Output the (x, y) coordinate of the center of the cell containing the given text.  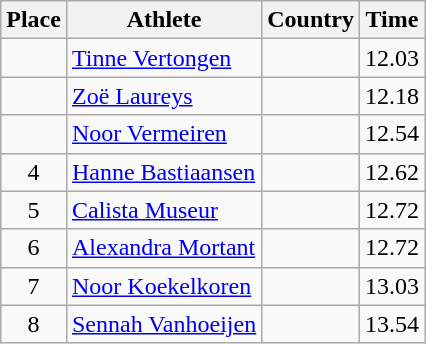
13.54 (392, 324)
Calista Museur (164, 210)
Hanne Bastiaansen (164, 172)
12.54 (392, 134)
Sennah Vanhoeijen (164, 324)
Zoë Laureys (164, 96)
Place (34, 20)
12.03 (392, 58)
8 (34, 324)
6 (34, 248)
Noor Koekelkoren (164, 286)
Alexandra Mortant (164, 248)
5 (34, 210)
4 (34, 172)
Country (311, 20)
12.18 (392, 96)
Time (392, 20)
13.03 (392, 286)
Tinne Vertongen (164, 58)
7 (34, 286)
Athlete (164, 20)
Noor Vermeiren (164, 134)
12.62 (392, 172)
